Pinpoint the cell where the given text exists, returning its [X, Y] midpoint coordinate. 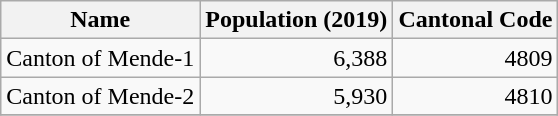
Canton of Mende-1 [100, 58]
Name [100, 20]
Canton of Mende-2 [100, 96]
6,388 [296, 58]
4810 [476, 96]
4809 [476, 58]
Cantonal Code [476, 20]
Population (2019) [296, 20]
5,930 [296, 96]
